Provide the [x, y] coordinate of the cell's center where the given text is located.  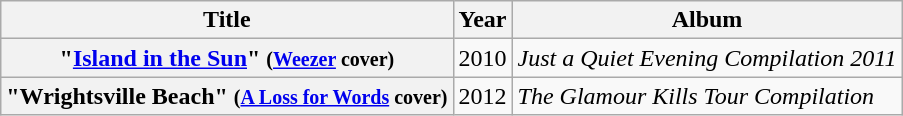
Just a Quiet Evening Compilation 2011 [707, 58]
2012 [482, 96]
Year [482, 20]
The Glamour Kills Tour Compilation [707, 96]
"Wrightsville Beach" (A Loss for Words cover) [227, 96]
Title [227, 20]
"Island in the Sun" (Weezer cover) [227, 58]
2010 [482, 58]
Album [707, 20]
